Extract the (x, y) coordinate from the center of the cell holding the provided text.  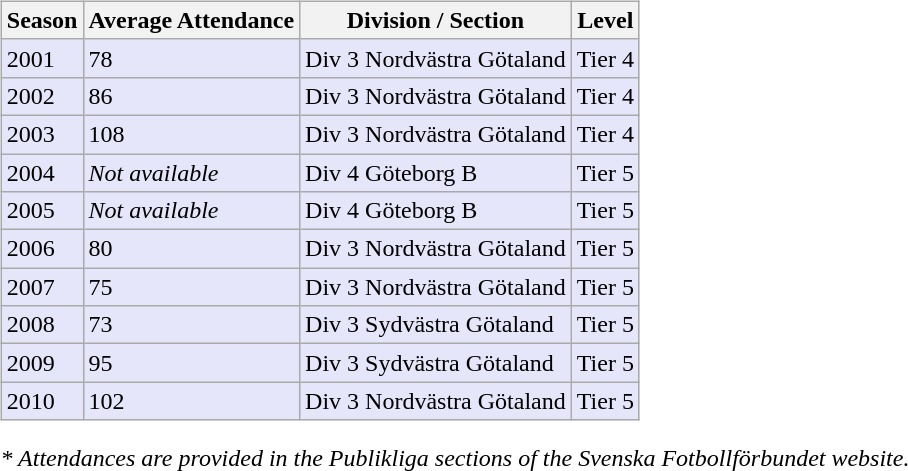
102 (192, 401)
Division / Section (436, 20)
2009 (42, 363)
2005 (42, 211)
2008 (42, 325)
Season (42, 20)
108 (192, 134)
Level (605, 20)
80 (192, 249)
2007 (42, 287)
78 (192, 58)
73 (192, 325)
2002 (42, 96)
2003 (42, 134)
95 (192, 363)
86 (192, 96)
75 (192, 287)
2004 (42, 173)
Average Attendance (192, 20)
2010 (42, 401)
2006 (42, 249)
2001 (42, 58)
